For the text-containing cell, return its midpoint in [x, y] coordinate format. 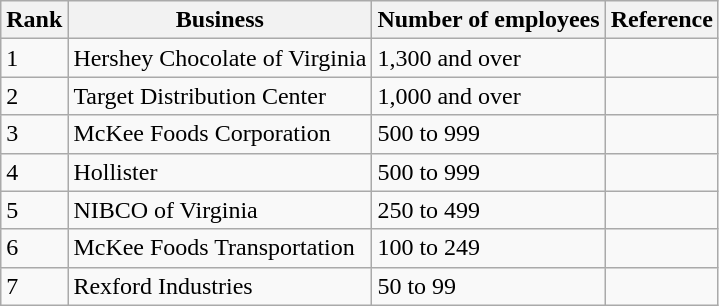
Rexford Industries [220, 286]
6 [34, 248]
McKee Foods Transportation [220, 248]
50 to 99 [488, 286]
Reference [662, 20]
250 to 499 [488, 210]
2 [34, 96]
1,300 and over [488, 58]
Number of employees [488, 20]
7 [34, 286]
Hershey Chocolate of Virginia [220, 58]
Business [220, 20]
1,000 and over [488, 96]
McKee Foods Corporation [220, 134]
1 [34, 58]
5 [34, 210]
3 [34, 134]
Rank [34, 20]
Target Distribution Center [220, 96]
Hollister [220, 172]
4 [34, 172]
NIBCO of Virginia [220, 210]
100 to 249 [488, 248]
